Scan for the cell matching the given text and deliver its (X, Y) coordinate at center. 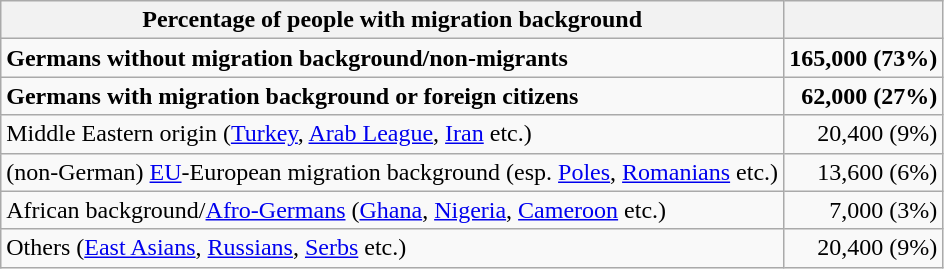
Percentage of people with migration background (392, 20)
13,600 (6%) (864, 172)
Middle Eastern origin (Turkey, Arab League, Iran etc.) (392, 134)
165,000 (73%) (864, 58)
(non-German) EU-European migration background (esp. Poles, Romanians etc.) (392, 172)
Germans with migration background or foreign citizens (392, 96)
Germans without migration background/non-migrants (392, 58)
Others (East Asians, Russians, Serbs etc.) (392, 248)
62,000 (27%) (864, 96)
African background/Afro-Germans (Ghana, Nigeria, Cameroon etc.) (392, 210)
7,000 (3%) (864, 210)
